For the text-containing cell, return its midpoint in [x, y] coordinate format. 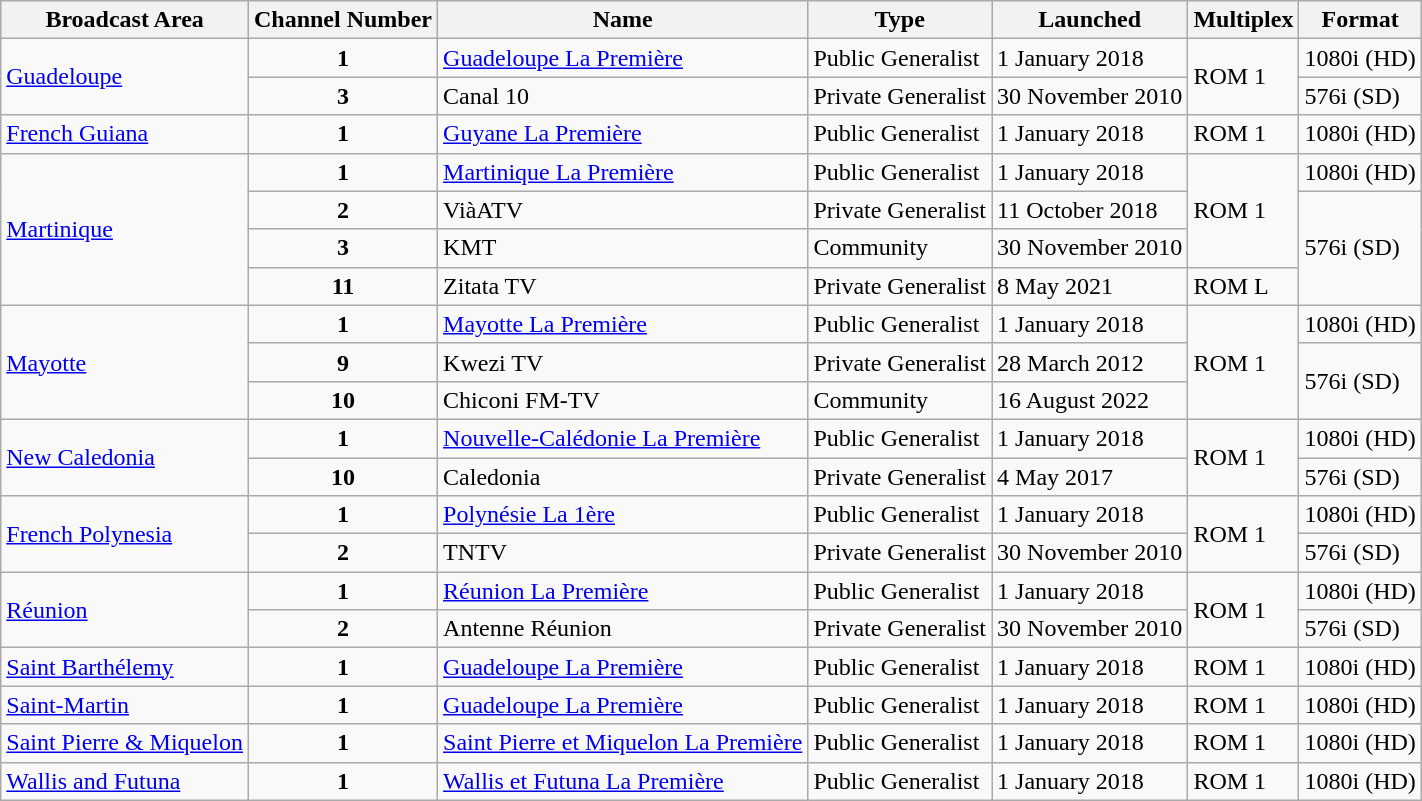
Martinique La Première [623, 172]
Broadcast Area [125, 20]
Canal 10 [623, 96]
Caledonia [623, 477]
Antenne Réunion [623, 629]
Launched [1090, 20]
Réunion [125, 610]
Mayotte La Première [623, 324]
Saint-Martin [125, 705]
French Guiana [125, 134]
11 October 2018 [1090, 210]
9 [342, 362]
8 May 2021 [1090, 286]
TNTV [623, 553]
Multiplex [1244, 20]
Channel Number [342, 20]
Wallis et Futuna La Première [623, 781]
Mayotte [125, 362]
ROM L [1244, 286]
16 August 2022 [1090, 400]
Martinique [125, 229]
Guyane La Première [623, 134]
28 March 2012 [1090, 362]
Polynésie La 1ère [623, 515]
Chiconi FM-TV [623, 400]
Saint Pierre & Miquelon [125, 743]
Saint Pierre et Miquelon La Première [623, 743]
4 May 2017 [1090, 477]
KMT [623, 248]
Réunion La Première [623, 591]
French Polynesia [125, 534]
Saint Barthélemy [125, 667]
Wallis and Futuna [125, 781]
Format [1360, 20]
New Caledonia [125, 457]
ViàATV [623, 210]
Type [900, 20]
11 [342, 286]
Nouvelle-Calédonie La Première [623, 438]
Name [623, 20]
Zitata TV [623, 286]
Guadeloupe [125, 77]
Kwezi TV [623, 362]
